Provide the (x, y) coordinate of the cell's center where the given text is located.  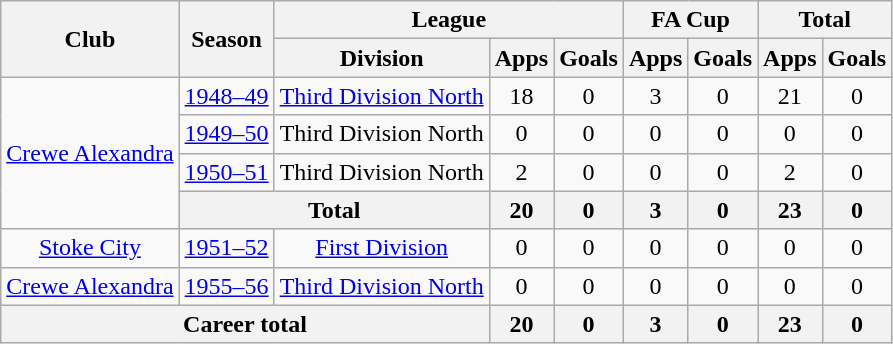
1951–52 (226, 248)
1950–51 (226, 172)
18 (521, 96)
Season (226, 39)
21 (790, 96)
League (448, 20)
Stoke City (90, 248)
1955–56 (226, 286)
1948–49 (226, 96)
Club (90, 39)
Career total (245, 324)
Division (382, 58)
First Division (382, 248)
FA Cup (690, 20)
1949–50 (226, 134)
